For the text-containing cell, return its midpoint in (x, y) coordinate format. 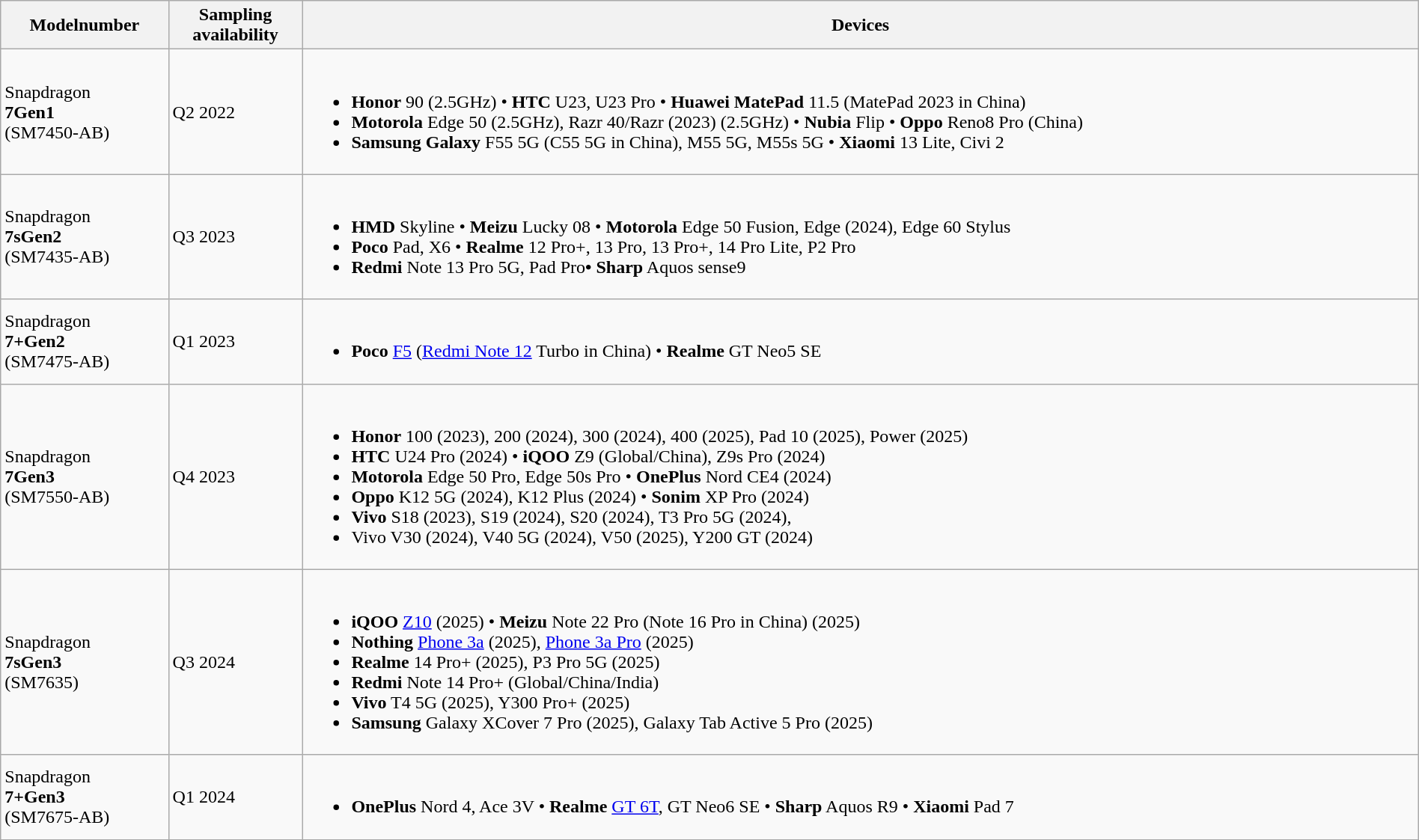
Modelnumber (85, 25)
Q3 2023 (235, 236)
Q4 2023 (235, 476)
Samplingavailability (235, 25)
Snapdragon7+Gen3(SM7675-AB) (85, 797)
Snapdragon7+Gen2(SM7475-AB) (85, 341)
Q1 2023 (235, 341)
Snapdragon7sGen3(SM7635) (85, 662)
Q1 2024 (235, 797)
Q3 2024 (235, 662)
OnePlus Nord 4, Ace 3V • Realme GT 6T, GT Neo6 SE • Sharp Aquos R9 • Xiaomi Pad 7 (861, 797)
Snapdragon7sGen2(SM7435-AB) (85, 236)
Devices (861, 25)
Snapdragon7Gen3(SM7550-AB) (85, 476)
Snapdragon7Gen1(SM7450-AB) (85, 112)
Q2 2022 (235, 112)
Poco F5 (Redmi Note 12 Turbo in China) • Realme GT Neo5 SE (861, 341)
